From the cell containing the given text, extract its center point as (X, Y) coordinate. 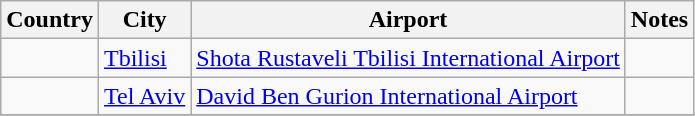
Airport (408, 20)
David Ben Gurion International Airport (408, 96)
Country (50, 20)
Shota Rustaveli Tbilisi International Airport (408, 58)
Tel Aviv (144, 96)
City (144, 20)
Tbilisi (144, 58)
Notes (659, 20)
